Determine the (x, y) coordinate at the center of the cell enclosing the given text.  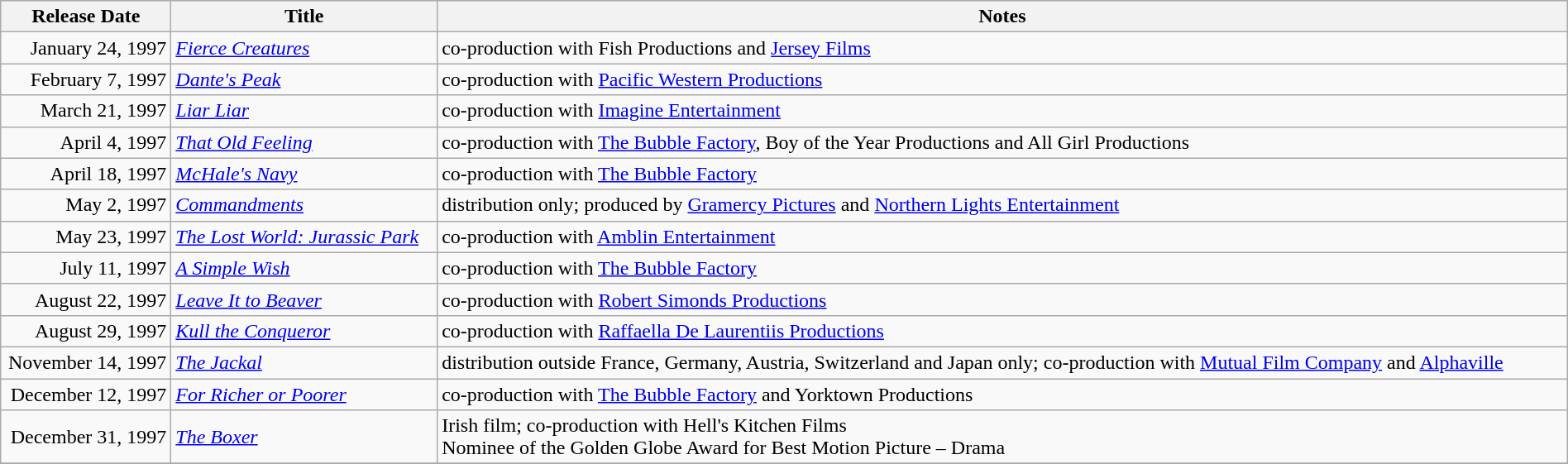
McHale's Navy (304, 174)
The Boxer (304, 437)
For Richer or Poorer (304, 395)
co-production with Fish Productions and Jersey Films (1002, 48)
co-production with Pacific Western Productions (1002, 79)
co-production with Robert Simonds Productions (1002, 299)
The Jackal (304, 362)
March 21, 1997 (86, 111)
co-production with The Bubble Factory, Boy of the Year Productions and All Girl Productions (1002, 142)
Leave It to Beaver (304, 299)
July 11, 1997 (86, 268)
May 2, 1997 (86, 205)
December 12, 1997 (86, 395)
distribution outside France, Germany, Austria, Switzerland and Japan only; co-production with Mutual Film Company and Alphaville (1002, 362)
Fierce Creatures (304, 48)
August 29, 1997 (86, 331)
The Lost World: Jurassic Park (304, 237)
A Simple Wish (304, 268)
April 4, 1997 (86, 142)
Kull the Conqueror (304, 331)
August 22, 1997 (86, 299)
February 7, 1997 (86, 79)
co-production with Raffaella De Laurentiis Productions (1002, 331)
Title (304, 17)
December 31, 1997 (86, 437)
co-production with Amblin Entertainment (1002, 237)
Notes (1002, 17)
That Old Feeling (304, 142)
co-production with The Bubble Factory and Yorktown Productions (1002, 395)
May 23, 1997 (86, 237)
co-production with Imagine Entertainment (1002, 111)
distribution only; produced by Gramercy Pictures and Northern Lights Entertainment (1002, 205)
Release Date (86, 17)
November 14, 1997 (86, 362)
April 18, 1997 (86, 174)
January 24, 1997 (86, 48)
Liar Liar (304, 111)
Irish film; co-production with Hell's Kitchen FilmsNominee of the Golden Globe Award for Best Motion Picture – Drama (1002, 437)
Commandments (304, 205)
Dante's Peak (304, 79)
